Return the (x, y) coordinate for the center point of the cell that contains the specified text.  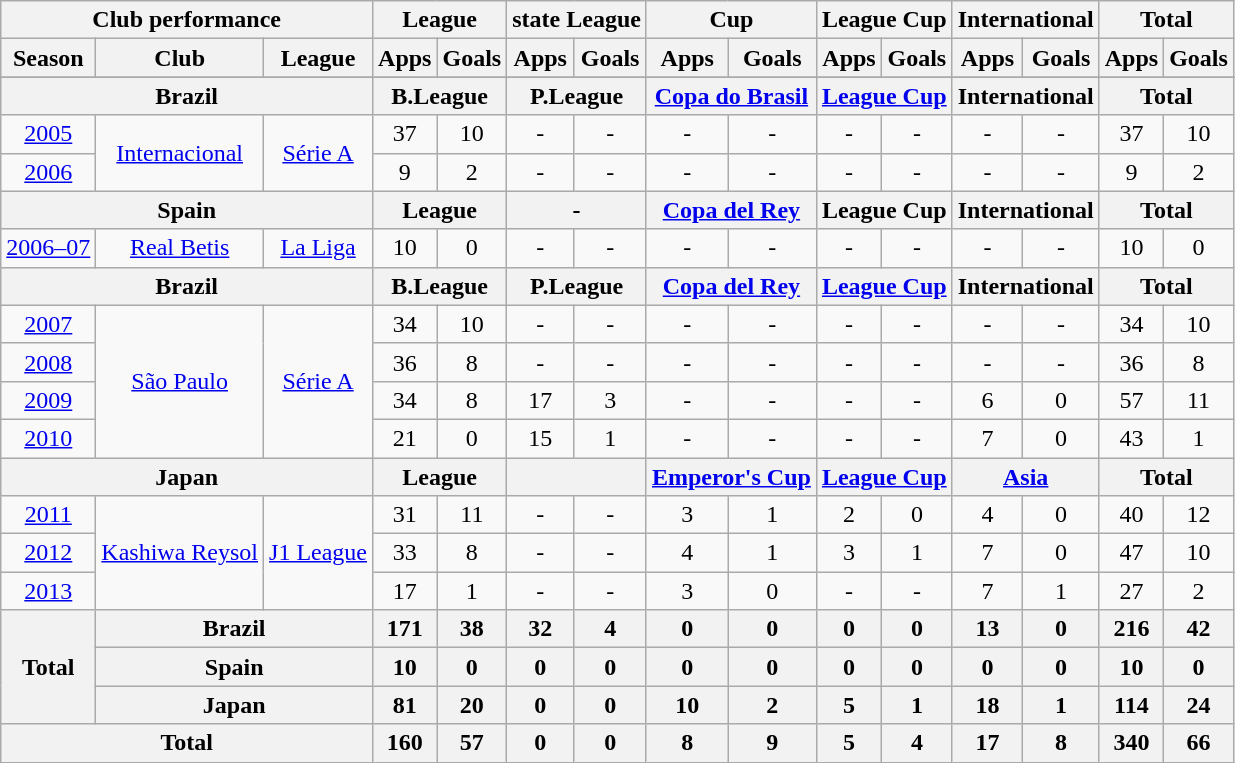
171 (405, 629)
15 (540, 438)
La Liga (318, 248)
2012 (48, 553)
Internacional (180, 153)
6 (988, 400)
Real Betis (180, 248)
2010 (48, 438)
216 (1131, 629)
Emperor's Cup (731, 477)
Club performance (187, 20)
2009 (48, 400)
J1 League (318, 553)
Copa do Brasil (731, 96)
81 (405, 705)
2006–07 (48, 248)
18 (988, 705)
33 (405, 553)
43 (1131, 438)
66 (1199, 743)
20 (472, 705)
40 (1131, 515)
2006 (48, 172)
2007 (48, 324)
2005 (48, 134)
21 (405, 438)
42 (1199, 629)
Kashiwa Reysol (180, 553)
12 (1199, 515)
Cup (731, 20)
24 (1199, 705)
São Paulo (180, 381)
38 (472, 629)
32 (540, 629)
Club (180, 58)
31 (405, 515)
27 (1131, 591)
2013 (48, 591)
160 (405, 743)
2008 (48, 362)
114 (1131, 705)
2011 (48, 515)
47 (1131, 553)
340 (1131, 743)
state League (577, 20)
Asia (1026, 477)
13 (988, 629)
Season (48, 58)
